Capture the cell that displays the provided text and extract its [X, Y] central coordinate. 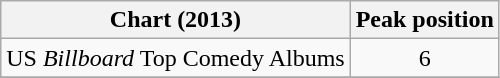
US Billboard Top Comedy Albums [176, 58]
Peak position [424, 20]
Chart (2013) [176, 20]
6 [424, 58]
